Pinpoint the cell where the given text exists, returning its [x, y] midpoint coordinate. 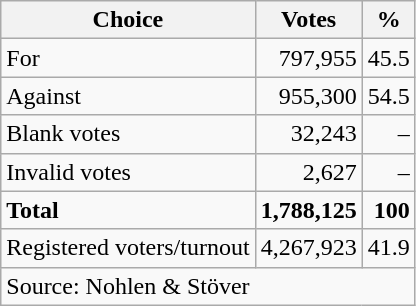
Source: Nohlen & Stöver [208, 286]
Total [128, 210]
54.5 [388, 96]
Against [128, 96]
1,788,125 [308, 210]
Choice [128, 20]
955,300 [308, 96]
32,243 [308, 134]
% [388, 20]
797,955 [308, 58]
2,627 [308, 172]
45.5 [388, 58]
Votes [308, 20]
100 [388, 210]
41.9 [388, 248]
For [128, 58]
Registered voters/turnout [128, 248]
Blank votes [128, 134]
4,267,923 [308, 248]
Invalid votes [128, 172]
